Identify which cell holds the provided text, then report its [X, Y] central coordinate. 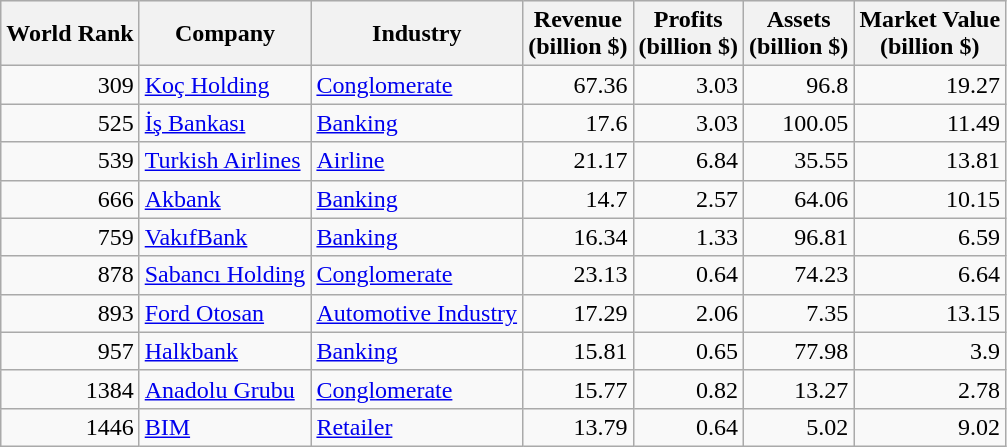
525 [70, 123]
21.17 [578, 161]
96.8 [798, 85]
Industry [417, 34]
2.57 [688, 199]
13.15 [930, 313]
1.33 [688, 237]
878 [70, 275]
Revenue (billion $) [578, 34]
Anadolu Grubu [225, 389]
VakıfBank [225, 237]
67.36 [578, 85]
10.15 [930, 199]
13.27 [798, 389]
11.49 [930, 123]
759 [70, 237]
16.34 [578, 237]
23.13 [578, 275]
2.06 [688, 313]
893 [70, 313]
13.79 [578, 427]
2.78 [930, 389]
666 [70, 199]
6.84 [688, 161]
Sabancı Holding [225, 275]
3.9 [930, 351]
539 [70, 161]
6.64 [930, 275]
Turkish Airlines [225, 161]
15.81 [578, 351]
14.7 [578, 199]
Company [225, 34]
77.98 [798, 351]
6.59 [930, 237]
1384 [70, 389]
World Rank [70, 34]
15.77 [578, 389]
19.27 [930, 85]
Airline [417, 161]
0.82 [688, 389]
İş Bankası [225, 123]
1446 [70, 427]
9.02 [930, 427]
96.81 [798, 237]
74.23 [798, 275]
Ford Otosan [225, 313]
Automotive Industry [417, 313]
64.06 [798, 199]
Koç Holding [225, 85]
957 [70, 351]
100.05 [798, 123]
0.65 [688, 351]
Market Value (billion $) [930, 34]
Profits (billion $) [688, 34]
17.6 [578, 123]
Halkbank [225, 351]
Retailer [417, 427]
7.35 [798, 313]
Akbank [225, 199]
17.29 [578, 313]
309 [70, 85]
5.02 [798, 427]
BIM [225, 427]
Assets (billion $) [798, 34]
13.81 [930, 161]
35.55 [798, 161]
